Scan for the cell matching the given text and deliver its (x, y) coordinate at center. 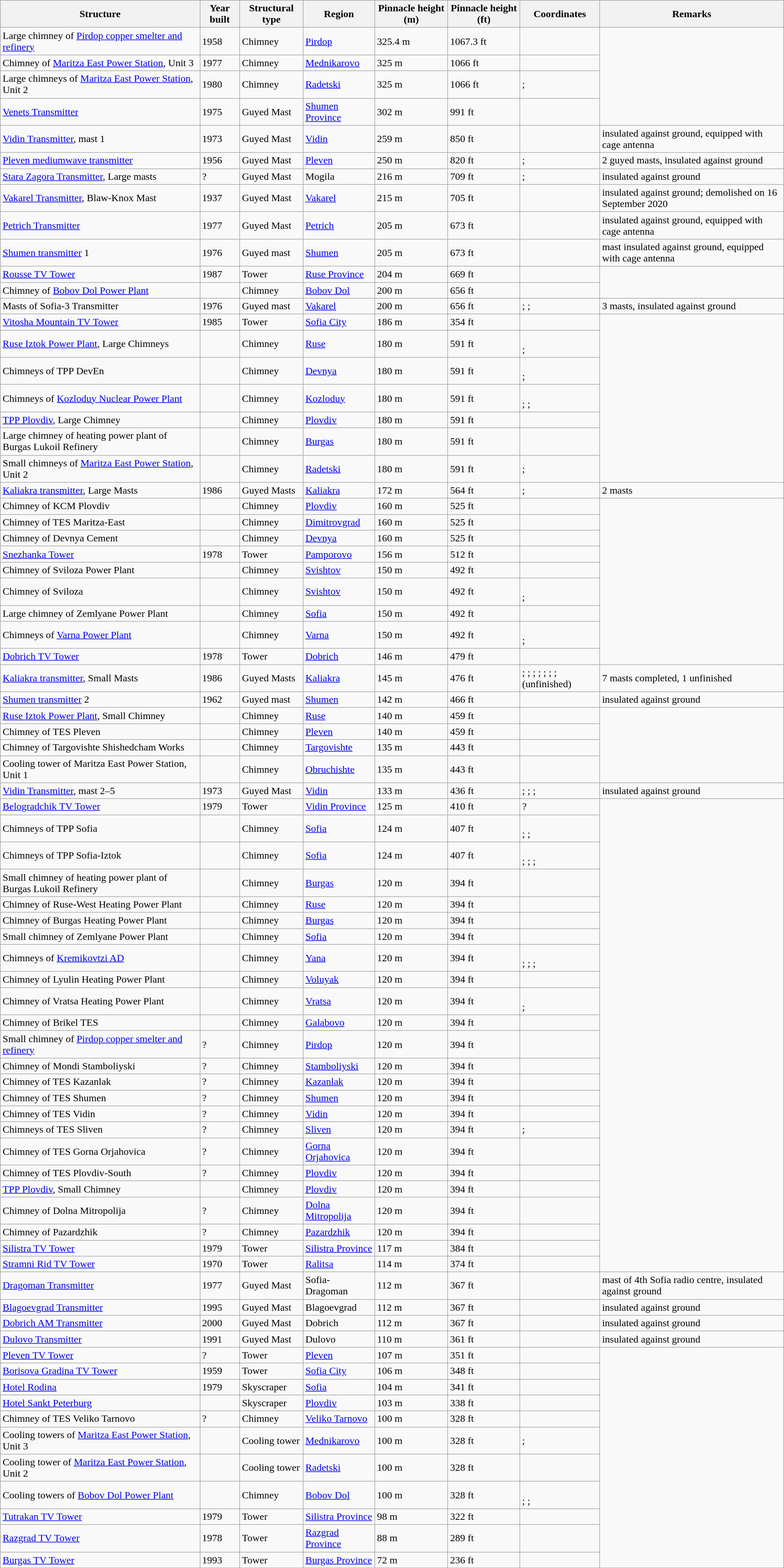
564 ft (484, 490)
Vratsa (339, 1001)
Burgas TV Tower (100, 1560)
insulated against ground; demolished on 16 September 2020 (692, 198)
Ruse Iztok Power Plant, Large Chimneys (100, 344)
Chimneys of Varna Power Plant (100, 635)
Chimney of Sviloza (100, 592)
Ruse Province (339, 274)
mast insulated against ground, equipped with cage antenna (692, 252)
Blagoevgrad (339, 1307)
146 m (411, 657)
Chimney of Dolna Mitropolija (100, 1210)
Dolna Mitropolija (339, 1210)
Gorna Orjahovica (339, 1151)
Galabovo (339, 1023)
88 m (411, 1538)
466 ft (484, 700)
172 m (411, 490)
Chimney of Mondi Stamboliyski (100, 1066)
302 m (411, 111)
Chimney of TES Veliko Tarnovo (100, 1419)
Varna (339, 635)
156 m (411, 554)
Chimney of TES Maritza-East (100, 522)
Structural type (271, 14)
Veliko Tarnovo (339, 1419)
Chimneys of TPP DevEn (100, 371)
Venets Transmitter (100, 111)
1970 (219, 1264)
Chimney of TES Shumen (100, 1098)
Cooling tower of Maritza East Power Station, Unit 2 (100, 1467)
117 m (411, 1248)
236 ft (484, 1560)
Chimney of Burgas Heating Power Plant (100, 920)
Region (339, 14)
Rousse TV Tower (100, 274)
Sliven (339, 1130)
Small chimney of Zemlyane Power Plant (100, 937)
1987 (219, 274)
705 ft (484, 198)
186 m (411, 322)
Vakarel Transmitter, Blaw-Knox Mast (100, 198)
709 ft (484, 176)
325.4 m (411, 41)
Dragoman Transmitter (100, 1286)
1995 (219, 1307)
1956 (219, 160)
Shumen transmitter 1 (100, 252)
Chimney of TES Vidin (100, 1114)
Large chimney of Pirdop copper smelter and refinery (100, 41)
Chimneys of Kozloduy Nuclear Power Plant (100, 398)
Hotel Rodina (100, 1387)
TPP Plovdiv, Small Chimney (100, 1189)
Ralitsa (339, 1264)
Chimney of Pazardzhik (100, 1232)
Vidin Transmitter, mast 1 (100, 139)
250 m (411, 160)
322 ft (484, 1516)
361 ft (484, 1339)
384 ft (484, 1248)
1993 (219, 1560)
Pinnacle height (m) (411, 14)
512 ft (484, 554)
Borisova Gradina TV Tower (100, 1371)
Petrich (339, 225)
Belogradchik TV Tower (100, 807)
Chimneys of TPP Sofia-Iztok (100, 856)
Shumen Province (339, 111)
Small chimneys of Maritza East Power Station, Unit 2 (100, 468)
125 m (411, 807)
1991 (219, 1339)
1962 (219, 700)
Chimney of TES Kazanlak (100, 1082)
145 m (411, 678)
Large chimneys of Maritza East Power Station, Unit 2 (100, 85)
204 m (411, 274)
Tutrakan TV Tower (100, 1516)
Chimney of TES Gorna Orjahovica (100, 1151)
991 ft (484, 111)
820 ft (484, 160)
Chimney of Lyulin Heating Power Plant (100, 980)
107 m (411, 1355)
Small chimney of heating power plant of Burgas Lukoil Refinery (100, 882)
98 m (411, 1516)
Burgas Province (339, 1560)
1980 (219, 85)
Kaliakra transmitter, Large Masts (100, 490)
133 m (411, 791)
Petrich Transmitter (100, 225)
216 m (411, 176)
Large chimney of heating power plant of Burgas Lukoil Refinery (100, 442)
Small chimney of Pirdop copper smelter and refinery (100, 1044)
Stamboliyski (339, 1066)
Dobrich AM Transmitter (100, 1323)
Dimitrovgrad (339, 522)
72 m (411, 1560)
Pamporovo (339, 554)
Chimney of Ruse-West Heating Power Plant (100, 904)
Chimney of Devnya Cement (100, 538)
Chimney of Targovishte Shishedcham Works (100, 748)
289 ft (484, 1538)
2 masts (692, 490)
436 ft (484, 791)
3 masts, insulated against ground (692, 306)
Sofia-Dragoman (339, 1286)
142 m (411, 700)
Razgrad TV Tower (100, 1538)
Chimneys of TES Sliven (100, 1130)
1959 (219, 1371)
476 ft (484, 678)
341 ft (484, 1387)
mast of 4th Sofia radio centre, insulated against ground (692, 1286)
Silistra TV Tower (100, 1248)
Pinnacle height (ft) (484, 14)
Coordinates (560, 14)
Stramni Rid TV Tower (100, 1264)
Blagoevgrad Transmitter (100, 1307)
Chimney of Vratsa Heating Power Plant (100, 1001)
338 ft (484, 1403)
Voluyak (339, 980)
1975 (219, 111)
TPP Plovdiv, Large Chimney (100, 420)
Yana (339, 958)
Cooling tower of Maritza East Power Station, Unit 1 (100, 769)
Vidin Province (339, 807)
Dulovo Transmitter (100, 1339)
Masts of Sofia-3 Transmitter (100, 306)
354 ft (484, 322)
Dulovo (339, 1339)
Kozloduy (339, 398)
1985 (219, 322)
Hotel Sankt Peterburg (100, 1403)
Cooling towers of Maritza East Power Station, Unit 3 (100, 1441)
Targovishte (339, 748)
110 m (411, 1339)
Chimneys of Kremikovtzi AD (100, 958)
7 masts completed, 1 unfinished (692, 678)
Ruse Iztok Power Plant, Small Chimney (100, 716)
Chimney of Brikel TES (100, 1023)
Snezhanka Tower (100, 554)
Kaliakra transmitter, Small Masts (100, 678)
Obruchishte (339, 769)
479 ft (484, 657)
103 m (411, 1403)
Vidin Transmitter, mast 2–5 (100, 791)
Razgrad Province (339, 1538)
669 ft (484, 274)
Kazanlak (339, 1082)
2000 (219, 1323)
259 m (411, 139)
Cooling towers of Bobov Dol Power Plant (100, 1495)
106 m (411, 1371)
215 m (411, 198)
374 ft (484, 1264)
Chimney of Maritza East Power Station, Unit 3 (100, 63)
Pleven mediumwave transmitter (100, 160)
1067.3 ft (484, 41)
Chimney of Bobov Dol Power Plant (100, 290)
1937 (219, 198)
Remarks (692, 14)
Vitosha Mountain TV Tower (100, 322)
Mogila (339, 176)
Large chimney of Zemlyane Power Plant (100, 613)
114 m (411, 1264)
Year built (219, 14)
Pazardzhik (339, 1232)
Chimneys of TPP Sofia (100, 828)
410 ft (484, 807)
Chimney of Sviloza Power Plant (100, 570)
Chimney of TES Pleven (100, 732)
1958 (219, 41)
850 ft (484, 139)
351 ft (484, 1355)
2 guyed masts, insulated against ground (692, 160)
Stara Zagora Transmitter, Large masts (100, 176)
Pleven TV Tower (100, 1355)
Structure (100, 14)
Shumen transmitter 2 (100, 700)
Dobrich TV Tower (100, 657)
Chimney of TES Plovdiv-South (100, 1173)
; ; ; ; ; ; ; (unfinished) (560, 678)
104 m (411, 1387)
348 ft (484, 1371)
Chimney of KCM Plovdiv (100, 506)
